Identify which cell holds the provided text, then report its [X, Y] central coordinate. 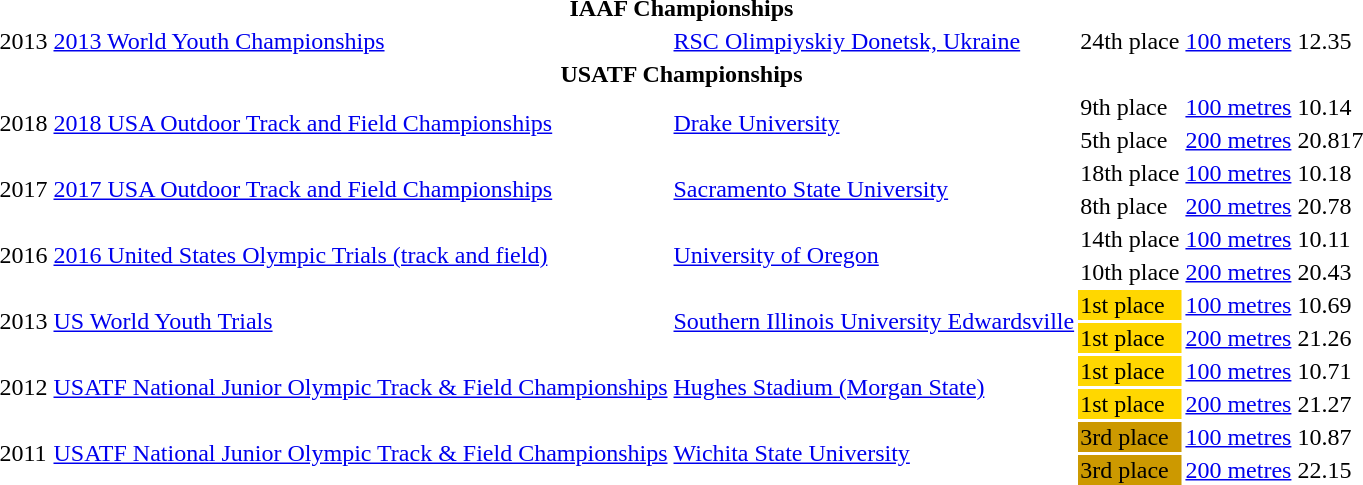
Drake University [874, 124]
Sacramento State University [874, 190]
2018 USA Outdoor Track and Field Championships [360, 124]
US World Youth Trials [360, 322]
University of Oregon [874, 256]
Wichita State University [874, 454]
Southern Illinois University Edwardsville [874, 322]
2013 World Youth Championships [360, 41]
18th place [1130, 173]
5th place [1130, 140]
9th place [1130, 107]
2017 USA Outdoor Track and Field Championships [360, 190]
RSC Olimpiyskiy Donetsk, Ukraine [874, 41]
10th place [1130, 272]
2016 United States Olympic Trials (track and field) [360, 256]
8th place [1130, 206]
14th place [1130, 239]
100 meters [1238, 41]
Hughes Stadium (Morgan State) [874, 388]
24th place [1130, 41]
